Find where the given text appears and provide that cell's center as (x, y) coordinate. 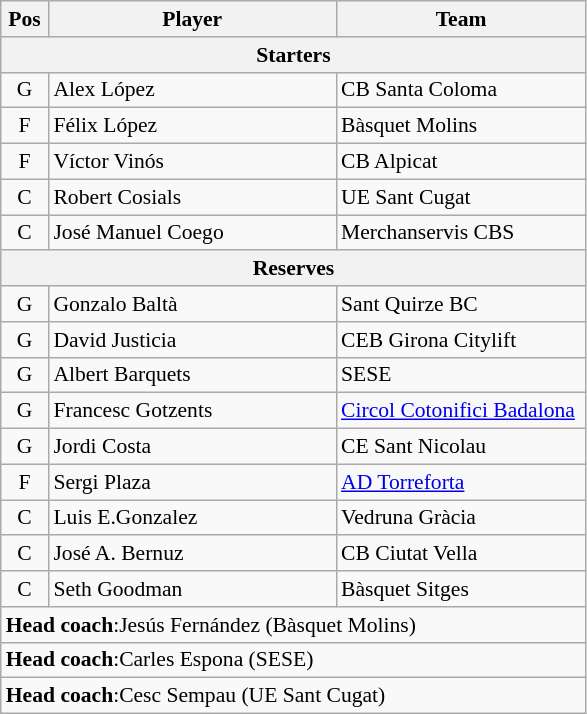
Robert Cosials (192, 197)
Team (461, 19)
Jordi Costa (192, 447)
Vedruna Gràcia (461, 518)
Head coach:Jesús Fernández (Bàsquet Molins) (294, 625)
Bàsquet Molins (461, 126)
Seth Goodman (192, 589)
Circol Cotonifici Badalona (461, 411)
Sergi Plaza (192, 482)
Luis E.Gonzalez (192, 518)
Víctor Vinós (192, 162)
CB Ciutat Vella (461, 554)
David Justicia (192, 340)
CE Sant Nicolau (461, 447)
Félix López (192, 126)
Reserves (294, 269)
Albert Barquets (192, 375)
SESE (461, 375)
José A. Bernuz (192, 554)
Head coach:Carles Espona (SESE) (294, 660)
UE Sant Cugat (461, 197)
Head coach:Cesc Sempau (UE Sant Cugat) (294, 696)
Alex López (192, 90)
Sant Quirze BC (461, 304)
Francesc Gotzents (192, 411)
CB Santa Coloma (461, 90)
Player (192, 19)
Gonzalo Baltà (192, 304)
AD Torreforta (461, 482)
CB Alpicat (461, 162)
Starters (294, 55)
CEB Girona Citylift (461, 340)
José Manuel Coego (192, 233)
Bàsquet Sitges (461, 589)
Merchanservis CBS (461, 233)
Pos (25, 19)
